Pinpoint the cell where the given text exists, returning its (x, y) midpoint coordinate. 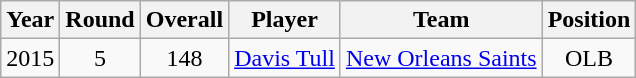
New Orleans Saints (441, 58)
Davis Tull (285, 58)
Overall (184, 20)
148 (184, 58)
2015 (30, 58)
Player (285, 20)
Team (441, 20)
Position (589, 20)
Year (30, 20)
5 (100, 58)
OLB (589, 58)
Round (100, 20)
